Return [x, y] of the center of cell containing provided text 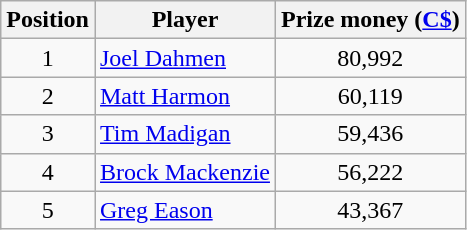
Tim Madigan [184, 134]
43,367 [370, 210]
Brock Mackenzie [184, 172]
Greg Eason [184, 210]
2 [48, 96]
Joel Dahmen [184, 58]
4 [48, 172]
59,436 [370, 134]
60,119 [370, 96]
80,992 [370, 58]
1 [48, 58]
56,222 [370, 172]
Prize money (C$) [370, 20]
5 [48, 210]
Player [184, 20]
Matt Harmon [184, 96]
3 [48, 134]
Position [48, 20]
